Search for the cell housing the specified text and yield its [x, y] center coordinate. 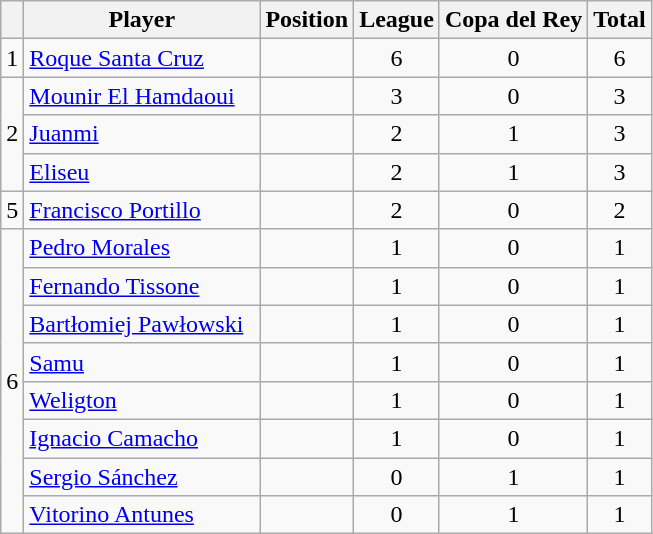
Mounir El Hamdaoui [142, 96]
Player [142, 20]
Francisco Portillo [142, 210]
Eliseu [142, 172]
Pedro Morales [142, 248]
Position [307, 20]
Sergio Sánchez [142, 477]
Vitorino Antunes [142, 515]
Total [620, 20]
Copa del Rey [513, 20]
Ignacio Camacho [142, 438]
Samu [142, 362]
League [397, 20]
Weligton [142, 400]
Roque Santa Cruz [142, 58]
Juanmi [142, 134]
Bartłomiej Pawłowski [142, 324]
5 [12, 210]
Fernando Tissone [142, 286]
